Locate the cell with the specified text and output its [x, y] center coordinate. 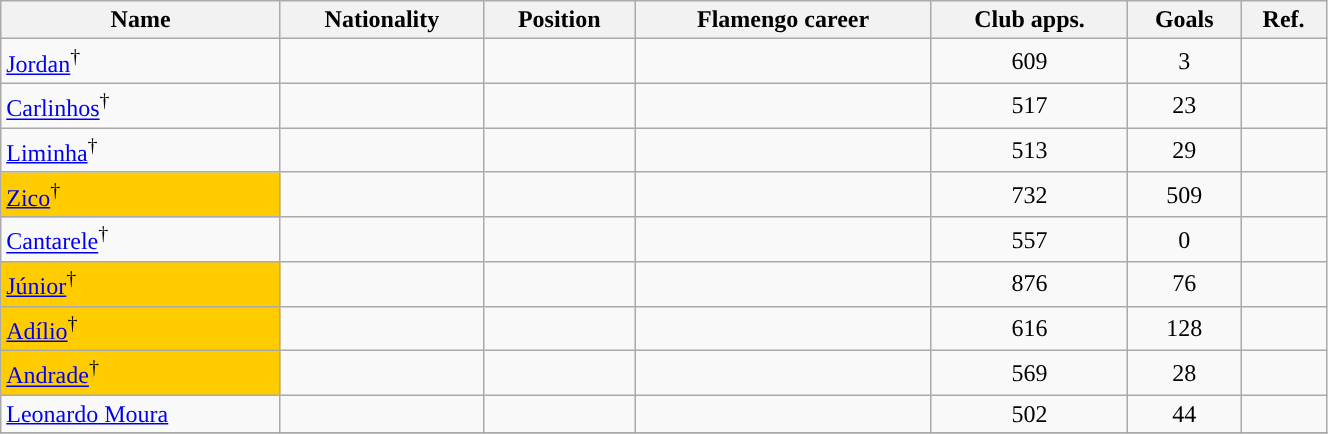
509 [1184, 194]
517 [1030, 106]
3 [1184, 62]
23 [1184, 106]
609 [1030, 62]
876 [1030, 284]
Liminha† [141, 150]
Jordan† [141, 62]
0 [1184, 240]
Adílio† [141, 328]
29 [1184, 150]
557 [1030, 240]
44 [1184, 414]
Flamengo career [783, 20]
732 [1030, 194]
513 [1030, 150]
Leonardo Moura [141, 414]
Nationality [382, 20]
28 [1184, 374]
76 [1184, 284]
502 [1030, 414]
Goals [1184, 20]
Cantarele† [141, 240]
Andrade† [141, 374]
569 [1030, 374]
128 [1184, 328]
616 [1030, 328]
Ref. [1284, 20]
Zico† [141, 194]
Júnior† [141, 284]
Position [560, 20]
Name [141, 20]
Club apps. [1030, 20]
Carlinhos† [141, 106]
